Extract the (x, y) coordinate from the center of the cell holding the provided text.  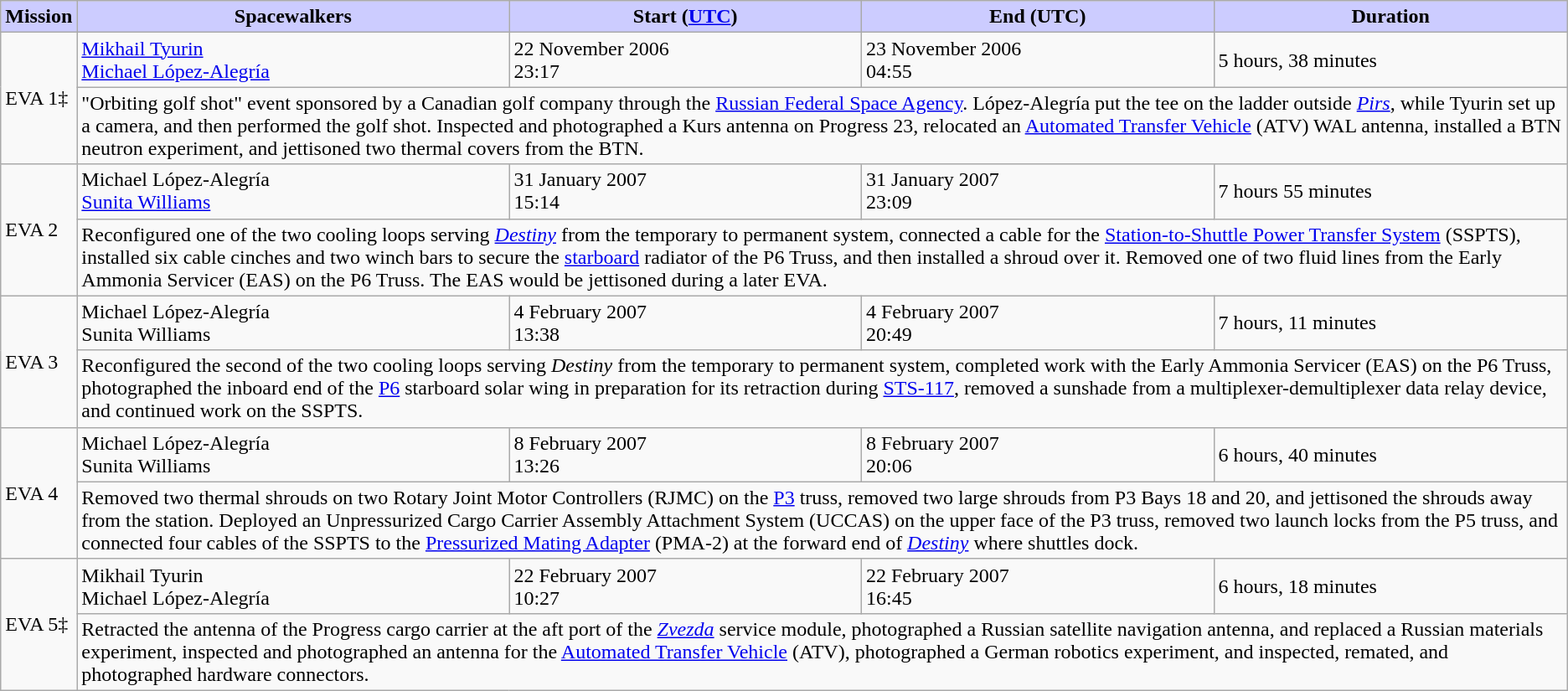
8 February 2007 20:06 (1037, 454)
End (UTC) (1037, 17)
Spacewalkers (293, 17)
7 hours 55 minutes (1390, 191)
5 hours, 38 minutes (1390, 60)
EVA 3 (39, 362)
22 November 2006 23:17 (685, 60)
22 February 2007 10:27 (685, 586)
Duration (1390, 17)
6 hours, 18 minutes (1390, 586)
EVA 2 (39, 229)
31 January 2007 23:09 (1037, 191)
EVA 4 (39, 492)
Start (UTC) (685, 17)
EVA 1‡ (39, 99)
7 hours, 11 minutes (1390, 323)
31 January 2007 15:14 (685, 191)
23 November 2006 04:55 (1037, 60)
4 February 2007 20:49 (1037, 323)
6 hours, 40 minutes (1390, 454)
8 February 2007 13:26 (685, 454)
22 February 2007 16:45 (1037, 586)
4 February 2007 13:38 (685, 323)
Michael López-AlegríaSunita Williams (293, 191)
EVA 5‡ (39, 625)
Mission (39, 17)
